Output the [X, Y] coordinate of the center of the cell containing the given text.  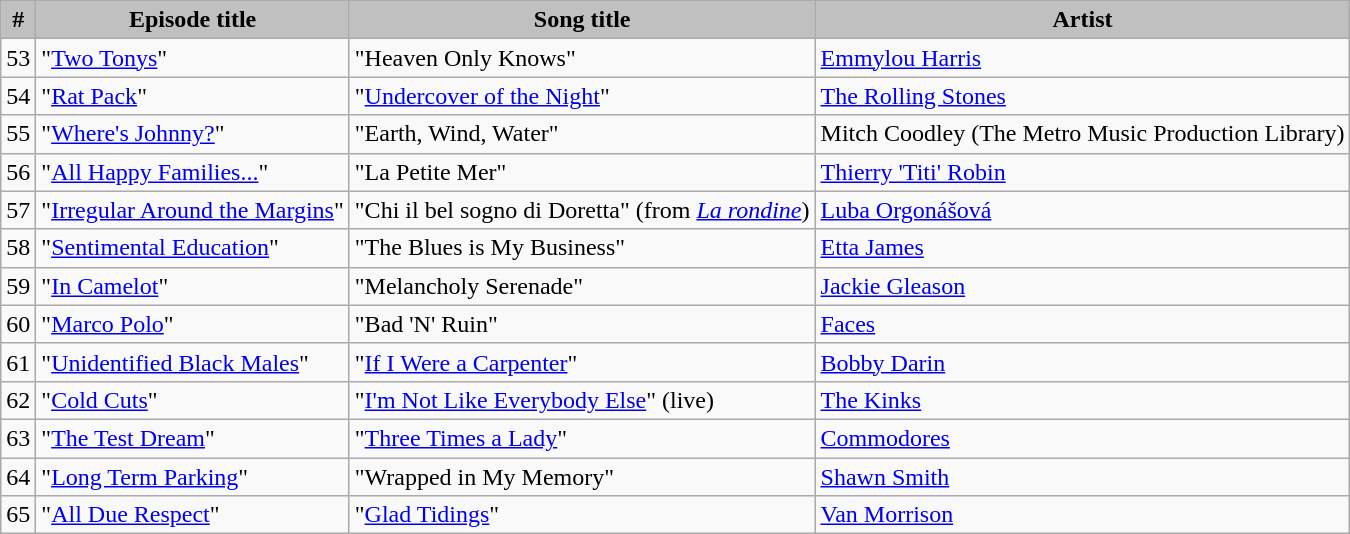
"Chi il bel sogno di Doretta" (from La rondine) [582, 210]
"The Test Dream" [192, 438]
"Marco Polo" [192, 324]
57 [18, 210]
"If I Were a Carpenter" [582, 362]
"Glad Tidings" [582, 515]
"Undercover of the Night" [582, 96]
"Long Term Parking" [192, 477]
"Heaven Only Knows" [582, 58]
"La Petite Mer" [582, 172]
The Kinks [1082, 400]
Shawn Smith [1082, 477]
56 [18, 172]
"Cold Cuts" [192, 400]
Episode title [192, 20]
Artist [1082, 20]
"The Blues is My Business" [582, 248]
Etta James [1082, 248]
54 [18, 96]
55 [18, 134]
59 [18, 286]
65 [18, 515]
Luba Orgonášová [1082, 210]
Commodores [1082, 438]
"All Due Respect" [192, 515]
53 [18, 58]
Song title [582, 20]
"Rat Pack" [192, 96]
"Where's Johnny?" [192, 134]
"Melancholy Serenade" [582, 286]
Faces [1082, 324]
"Wrapped in My Memory" [582, 477]
63 [18, 438]
62 [18, 400]
"Three Times a Lady" [582, 438]
64 [18, 477]
"Irregular Around the Margins" [192, 210]
Van Morrison [1082, 515]
Jackie Gleason [1082, 286]
"All Happy Families..." [192, 172]
"Bad 'N' Ruin" [582, 324]
"I'm Not Like Everybody Else" (live) [582, 400]
60 [18, 324]
Thierry 'Titi' Robin [1082, 172]
"Unidentified Black Males" [192, 362]
Mitch Coodley (The Metro Music Production Library) [1082, 134]
"In Camelot" [192, 286]
# [18, 20]
"Earth, Wind, Water" [582, 134]
"Sentimental Education" [192, 248]
Bobby Darin [1082, 362]
Emmylou Harris [1082, 58]
58 [18, 248]
The Rolling Stones [1082, 96]
61 [18, 362]
"Two Tonys" [192, 58]
